Pinpoint the cell where the given text exists, returning its (X, Y) midpoint coordinate. 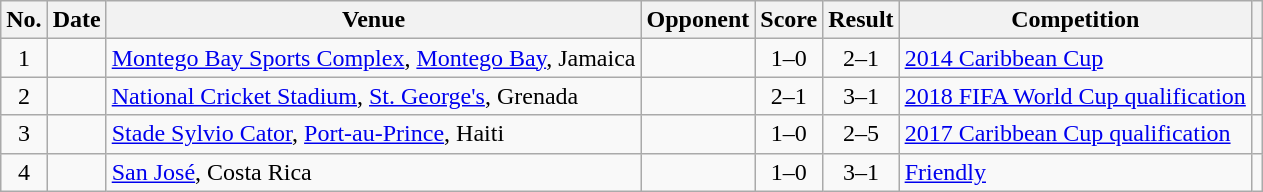
Venue (374, 20)
2017 Caribbean Cup qualification (1075, 134)
San José, Costa Rica (374, 172)
Score (789, 20)
1 (24, 58)
No. (24, 20)
Montego Bay Sports Complex, Montego Bay, Jamaica (374, 58)
3 (24, 134)
Result (861, 20)
2–5 (861, 134)
National Cricket Stadium, St. George's, Grenada (374, 96)
Opponent (698, 20)
Friendly (1075, 172)
4 (24, 172)
2 (24, 96)
Competition (1075, 20)
Date (76, 20)
2014 Caribbean Cup (1075, 58)
2018 FIFA World Cup qualification (1075, 96)
Stade Sylvio Cator, Port-au-Prince, Haiti (374, 134)
